Output the [x, y] coordinate of the center of the cell containing the given text.  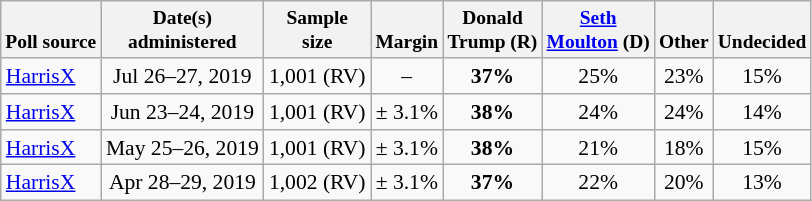
14% [762, 112]
Poll source [51, 30]
Apr 28–29, 2019 [182, 183]
– [407, 76]
22% [598, 183]
Undecided [762, 30]
20% [684, 183]
21% [598, 148]
13% [762, 183]
1,002 (RV) [318, 183]
DonaldTrump (R) [492, 30]
Other [684, 30]
Jul 26–27, 2019 [182, 76]
Margin [407, 30]
SethMoulton (D) [598, 30]
Jun 23–24, 2019 [182, 112]
Date(s)administered [182, 30]
23% [684, 76]
May 25–26, 2019 [182, 148]
18% [684, 148]
25% [598, 76]
Samplesize [318, 30]
